Extract the [x, y] coordinate from the center of the cell holding the provided text.  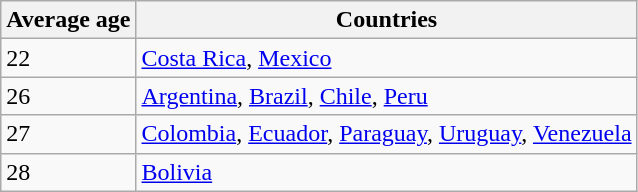
Average age [68, 20]
Costa Rica, Mexico [386, 58]
Countries [386, 20]
Argentina, Brazil, Chile, Peru [386, 96]
22 [68, 58]
26 [68, 96]
27 [68, 134]
Colombia, Ecuador, Paraguay, Uruguay, Venezuela [386, 134]
Bolivia [386, 172]
28 [68, 172]
